Capture the cell that displays the provided text and extract its (x, y) central coordinate. 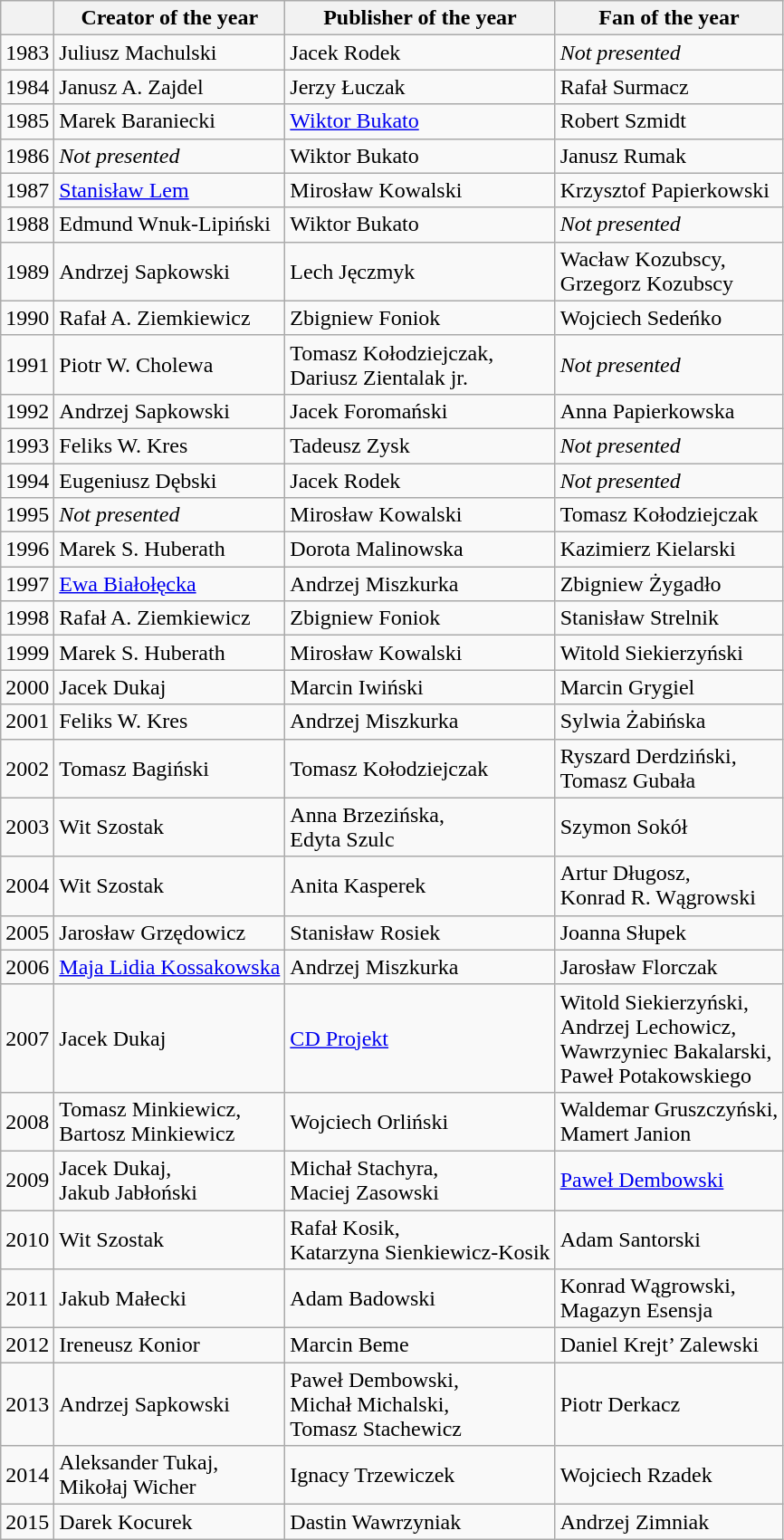
Zbigniew Żygadło (669, 584)
2015 (27, 1522)
Piotr W. Cholewa (170, 364)
2011 (27, 1298)
Dastin Wawrzyniak (420, 1522)
Marcin Iwiński (420, 687)
1990 (27, 318)
Marek Baraniecki (170, 121)
Ewa Białołęcka (170, 584)
Rafał Surmacz (669, 87)
Ignacy Trzewiczek (420, 1476)
1987 (27, 190)
Anna Papierkowska (669, 411)
Wojciech Sedeńko (669, 318)
Tadeusz Zysk (420, 445)
Ireneusz Konior (170, 1345)
Daniel Krejt’ Zalewski (669, 1345)
Jarosław Grzędowicz (170, 933)
Marcin Beme (420, 1345)
Tomasz Minkiewicz,Bartosz Minkiewicz (170, 1121)
1995 (27, 515)
Wojciech Rzadek (669, 1476)
1988 (27, 225)
Joanna Słupek (669, 933)
1989 (27, 272)
Edmund Wnuk-Lipiński (170, 225)
Stanisław Rosiek (420, 933)
Michał Stachyra,Maciej Zasowski (420, 1181)
Rafał Kosik,Katarzyna Sienkiewicz-Kosik (420, 1239)
Jacek Foromański (420, 411)
2008 (27, 1121)
2006 (27, 967)
1999 (27, 653)
Maja Lidia Kossakowska (170, 967)
Adam Santorski (669, 1239)
1992 (27, 411)
Jakub Małecki (170, 1298)
Paweł Dembowski,Michał Michalski,Tomasz Stachewicz (420, 1404)
Jacek Dukaj,Jakub Jabłoński (170, 1181)
Jarosław Florczak (669, 967)
2013 (27, 1404)
Szymon Sokół (669, 827)
Publisher of the year (420, 18)
Krzysztof Papierkowski (669, 190)
Sylwia Żabińska (669, 722)
Robert Szmidt (669, 121)
Jerzy Łuczak (420, 87)
2012 (27, 1345)
Konrad Wągrowski,Magazyn Esensja (669, 1298)
Witold Siekierzyński,Andrzej Lechowicz,Wawrzyniec Bakalarski,Paweł Potakowskiego (669, 1038)
Andrzej Zimniak (669, 1522)
Fan of the year (669, 18)
1997 (27, 584)
2005 (27, 933)
Eugeniusz Dębski (170, 481)
Witold Siekierzyński (669, 653)
1984 (27, 87)
Creator of the year (170, 18)
Paweł Dembowski (669, 1181)
Marcin Grygiel (669, 687)
Stanisław Strelnik (669, 618)
Tomasz Kołodziejczak,Dariusz Zientalak jr. (420, 364)
2003 (27, 827)
2007 (27, 1038)
2009 (27, 1181)
Janusz A. Zajdel (170, 87)
2004 (27, 885)
2002 (27, 768)
2014 (27, 1476)
Wojciech Orliński (420, 1121)
1985 (27, 121)
Anita Kasperek (420, 885)
Adam Badowski (420, 1298)
Janusz Rumak (669, 156)
2000 (27, 687)
Wacław Kozubscy,Grzegorz Kozubscy (669, 272)
1994 (27, 481)
1991 (27, 364)
1983 (27, 53)
Anna Brzezińska,Edyta Szulc (420, 827)
Ryszard Derdziński,Tomasz Gubała (669, 768)
1986 (27, 156)
Tomasz Bagiński (170, 768)
2010 (27, 1239)
Kazimierz Kielarski (669, 550)
Aleksander Tukaj,Mikołaj Wicher (170, 1476)
Darek Kocurek (170, 1522)
CD Projekt (420, 1038)
Piotr Derkacz (669, 1404)
Stanisław Lem (170, 190)
1998 (27, 618)
1996 (27, 550)
1993 (27, 445)
Artur Długosz,Konrad R. Wągrowski (669, 885)
Lech Jęczmyk (420, 272)
2001 (27, 722)
Juliusz Machulski (170, 53)
Waldemar Gruszczyński,Mamert Janion (669, 1121)
Dorota Malinowska (420, 550)
